From the cell containing the given text, extract its center point as [x, y] coordinate. 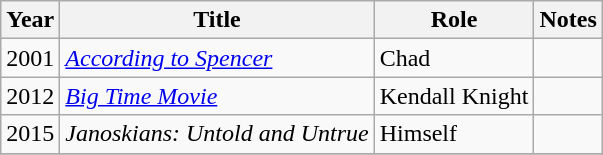
Notes [568, 20]
Title [217, 20]
2015 [30, 134]
Kendall Knight [454, 96]
Year [30, 20]
According to Spencer [217, 58]
Big Time Movie [217, 96]
Chad [454, 58]
2001 [30, 58]
Role [454, 20]
Himself [454, 134]
2012 [30, 96]
Janoskians: Untold and Untrue [217, 134]
